Output the (X, Y) coordinate of the center of the cell containing the given text.  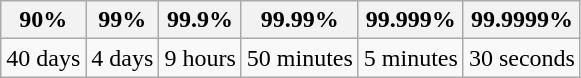
4 days (122, 58)
9 hours (200, 58)
99.9% (200, 20)
40 days (44, 58)
99.999% (410, 20)
5 minutes (410, 58)
90% (44, 20)
50 minutes (300, 58)
99% (122, 20)
30 seconds (522, 58)
99.9999% (522, 20)
99.99% (300, 20)
